Pinpoint the cell where the given text exists, returning its [x, y] midpoint coordinate. 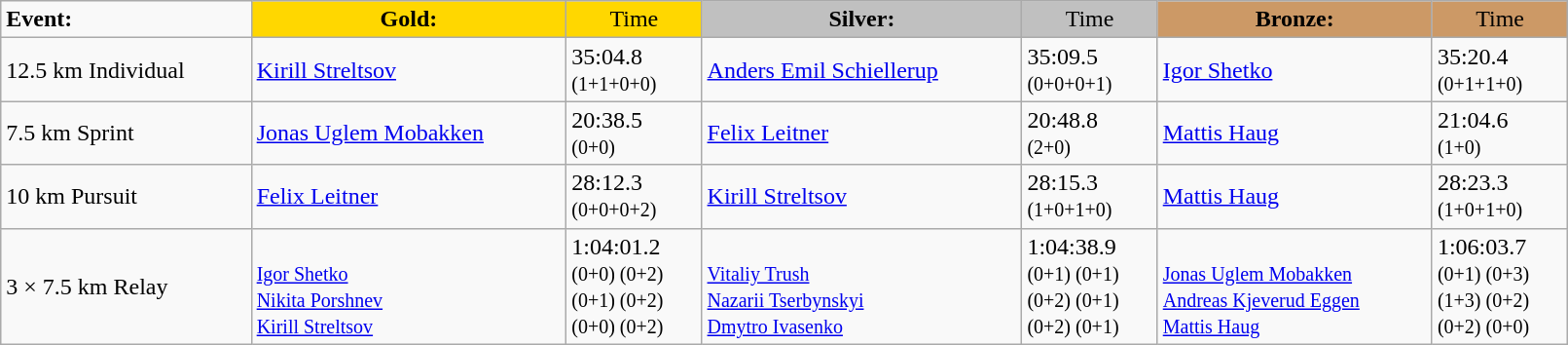
Bronze: [1295, 19]
35:20.4(0+1+1+0) [1499, 70]
1:04:01.2(0+0) (0+2)(0+1) (0+2)(0+0) (0+2) [635, 287]
1:04:38.9(0+1) (0+1)(0+2) (0+1)(0+2) (0+1) [1090, 287]
12.5 km Individual [127, 70]
20:38.5(0+0) [635, 133]
Silver: [862, 19]
3 × 7.5 km Relay [127, 287]
35:04.8(1+1+0+0) [635, 70]
Jonas Uglem MobakkenAndreas Kjeverud EggenMattis Haug [1295, 287]
Anders Emil Schiellerup [862, 70]
Event: [127, 19]
Vitaliy TrushNazarii TserbynskyiDmytro Ivasenko [862, 287]
7.5 km Sprint [127, 133]
28:15.3(1+0+1+0) [1090, 197]
Jonas Uglem Mobakken [409, 133]
Gold: [409, 19]
21:04.6(1+0) [1499, 133]
20:48.8(2+0) [1090, 133]
Igor ShetkoNikita PorshnevKirill Streltsov [409, 287]
10 km Pursuit [127, 197]
Igor Shetko [1295, 70]
28:23.3(1+0+1+0) [1499, 197]
28:12.3(0+0+0+2) [635, 197]
35:09.5(0+0+0+1) [1090, 70]
1:06:03.7(0+1) (0+3)(1+3) (0+2)(0+2) (0+0) [1499, 287]
